Return the [x, y] coordinate for the center point of the cell that contains the specified text.  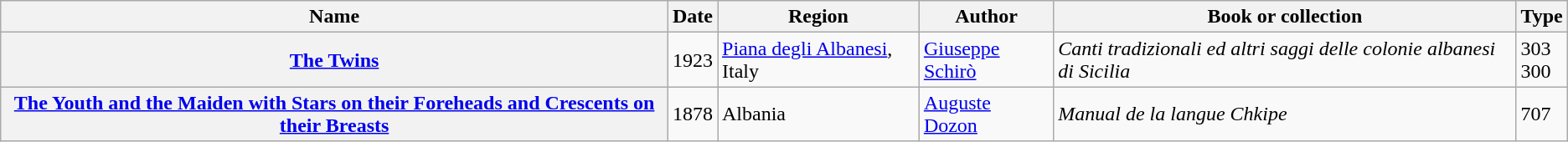
707 [1541, 114]
Type [1541, 17]
Name [335, 17]
Region [818, 17]
1878 [692, 114]
303 300 [1541, 60]
Piana degli Albanesi, Italy [818, 60]
The Youth and the Maiden with Stars on their Foreheads and Crescents on their Breasts [335, 114]
Giuseppe Schirò [986, 60]
Canti tradizionali ed altri saggi delle colonie albanesi di Sicilia [1285, 60]
Book or collection [1285, 17]
Date [692, 17]
Author [986, 17]
1923 [692, 60]
Albania [818, 114]
Auguste Dozon [986, 114]
Manual de la langue Chkipe [1285, 114]
The Twins [335, 60]
